Identify which cell holds the provided text, then report its [X, Y] central coordinate. 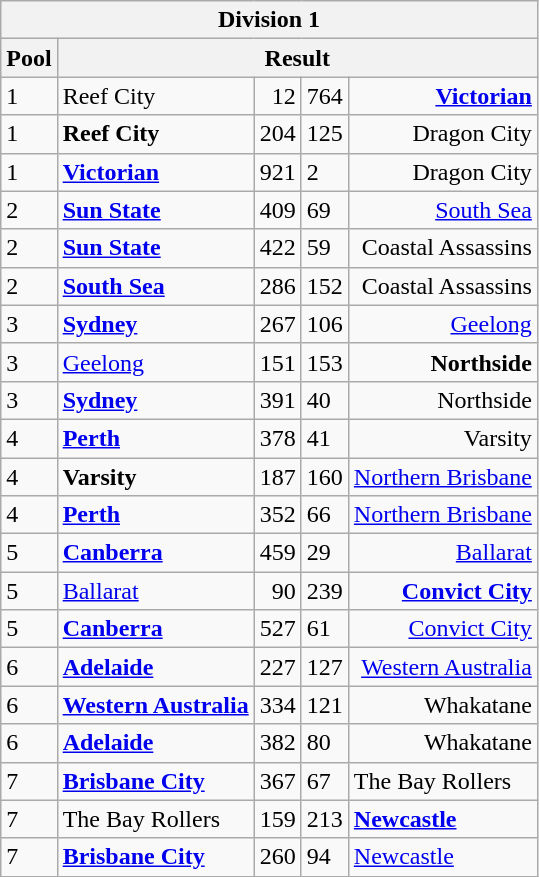
40 [324, 400]
153 [324, 362]
378 [278, 438]
80 [324, 743]
204 [278, 134]
159 [278, 819]
260 [278, 857]
367 [278, 781]
106 [324, 324]
127 [324, 667]
152 [324, 286]
59 [324, 248]
125 [324, 134]
352 [278, 515]
213 [324, 819]
66 [324, 515]
334 [278, 705]
41 [324, 438]
459 [278, 553]
12 [278, 96]
69 [324, 210]
Result [297, 58]
121 [324, 705]
90 [278, 591]
67 [324, 781]
527 [278, 629]
286 [278, 286]
Pool [29, 58]
267 [278, 324]
239 [324, 591]
Division 1 [270, 20]
61 [324, 629]
382 [278, 743]
391 [278, 400]
764 [324, 96]
187 [278, 477]
160 [324, 477]
921 [278, 172]
227 [278, 667]
409 [278, 210]
151 [278, 362]
422 [278, 248]
94 [324, 857]
29 [324, 553]
